Provide the (x, y) coordinate of the cell's center where the given text is located.  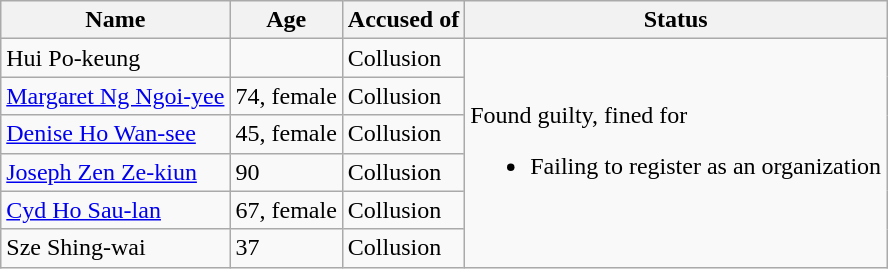
Sze Shing-wai (116, 248)
37 (286, 248)
74, female (286, 96)
Status (676, 20)
45, female (286, 134)
Margaret Ng Ngoi-yee (116, 96)
Joseph Zen Ze-kiun (116, 172)
Cyd Ho Sau-lan (116, 210)
Hui Po-keung (116, 58)
Found guilty, fined forFailing to register as an organization (676, 153)
Name (116, 20)
90 (286, 172)
Accused of (403, 20)
67, female (286, 210)
Denise Ho Wan-see (116, 134)
Age (286, 20)
